Return the [X, Y] coordinate for the center point of the cell that contains the specified text.  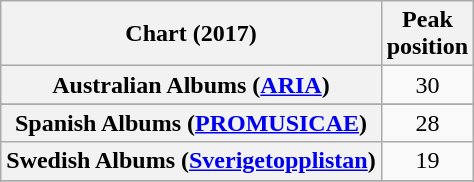
Australian Albums (ARIA) [191, 85]
28 [427, 123]
19 [427, 161]
Peak position [427, 34]
30 [427, 85]
Swedish Albums (Sverigetopplistan) [191, 161]
Spanish Albums (PROMUSICAE) [191, 123]
Chart (2017) [191, 34]
